Capture the cell that displays the provided text and extract its (x, y) central coordinate. 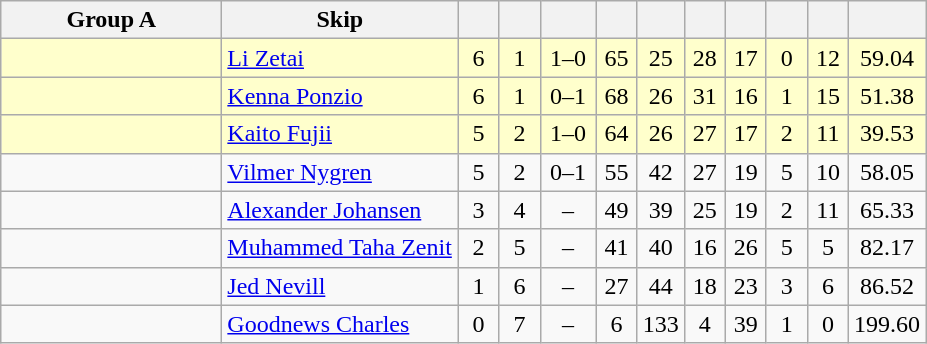
65.33 (886, 210)
7 (520, 324)
59.04 (886, 58)
10 (828, 172)
Goodnews Charles (340, 324)
Muhammed Taha Zenit (340, 248)
86.52 (886, 286)
Kenna Ponzio (340, 96)
Vilmer Nygren (340, 172)
Group A (112, 20)
42 (660, 172)
Skip (340, 20)
40 (660, 248)
199.60 (886, 324)
68 (616, 96)
18 (704, 286)
82.17 (886, 248)
133 (660, 324)
Alexander Johansen (340, 210)
Kaito Fujii (340, 134)
64 (616, 134)
15 (828, 96)
23 (746, 286)
55 (616, 172)
49 (616, 210)
12 (828, 58)
41 (616, 248)
28 (704, 58)
31 (704, 96)
44 (660, 286)
51.38 (886, 96)
Jed Nevill (340, 286)
65 (616, 58)
58.05 (886, 172)
Li Zetai (340, 58)
39.53 (886, 134)
